Locate the cell with the specified text and output its (X, Y) center coordinate. 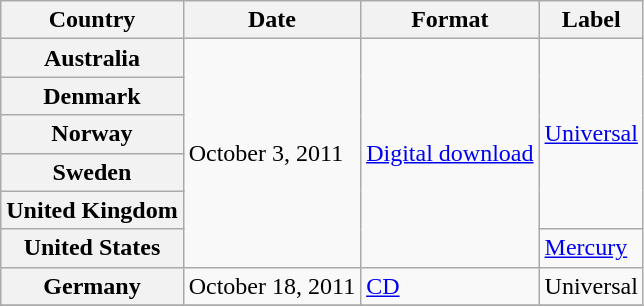
October 18, 2011 (272, 286)
Sweden (92, 172)
Country (92, 20)
Mercury (591, 248)
Denmark (92, 96)
United States (92, 248)
United Kingdom (92, 210)
Label (591, 20)
Norway (92, 134)
Format (450, 20)
Date (272, 20)
October 3, 2011 (272, 153)
Australia (92, 58)
Digital download (450, 153)
CD (450, 286)
Germany (92, 286)
